Pinpoint the cell where the given text exists, returning its [X, Y] midpoint coordinate. 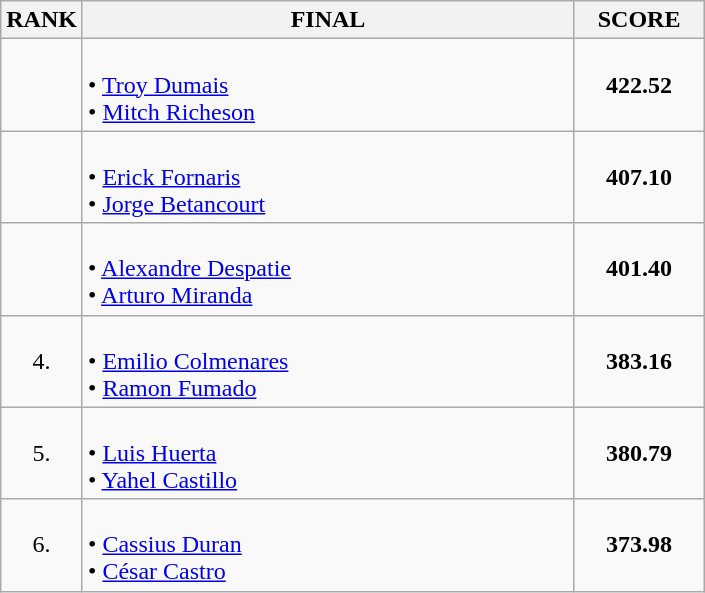
383.16 [640, 361]
• Emilio Colmenares• Ramon Fumado [328, 361]
• Troy Dumais• Mitch Richeson [328, 85]
SCORE [640, 20]
4. [42, 361]
422.52 [640, 85]
373.98 [640, 545]
5. [42, 453]
407.10 [640, 177]
401.40 [640, 269]
• Erick Fornaris• Jorge Betancourt [328, 177]
380.79 [640, 453]
6. [42, 545]
• Luis Huerta• Yahel Castillo [328, 453]
FINAL [328, 20]
RANK [42, 20]
• Alexandre Despatie• Arturo Miranda [328, 269]
• Cassius Duran• César Castro [328, 545]
